Output the [x, y] coordinate of the center of the cell containing the given text.  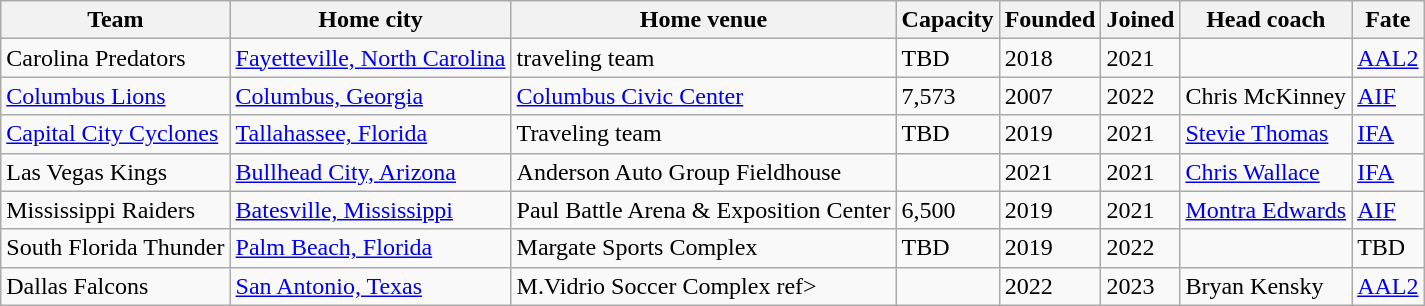
Joined [1140, 20]
2023 [1140, 286]
South Florida Thunder [116, 248]
7,573 [948, 96]
Palm Beach, Florida [370, 248]
traveling team [704, 58]
Anderson Auto Group Fieldhouse [704, 172]
Traveling team [704, 134]
Montra Edwards [1266, 210]
Batesville, Mississippi [370, 210]
Home city [370, 20]
Founded [1050, 20]
Fayetteville, North Carolina [370, 58]
Fate [1388, 20]
Columbus Civic Center [704, 96]
Las Vegas Kings [116, 172]
Home venue [704, 20]
Paul Battle Arena & Exposition Center [704, 210]
M.Vidrio Soccer Complex ref> [704, 286]
Stevie Thomas [1266, 134]
San Antonio, Texas [370, 286]
Dallas Falcons [116, 286]
Team [116, 20]
Chris Wallace [1266, 172]
Mississippi Raiders [116, 210]
Bryan Kensky [1266, 286]
Capital City Cyclones [116, 134]
Carolina Predators [116, 58]
Margate Sports Complex [704, 248]
Head coach [1266, 20]
Tallahassee, Florida [370, 134]
Capacity [948, 20]
Chris McKinney [1266, 96]
Columbus, Georgia [370, 96]
Columbus Lions [116, 96]
6,500 [948, 210]
2007 [1050, 96]
Bullhead City, Arizona [370, 172]
2018 [1050, 58]
